Detect which cell encompasses the target text, then output its (x, y) center coordinate. 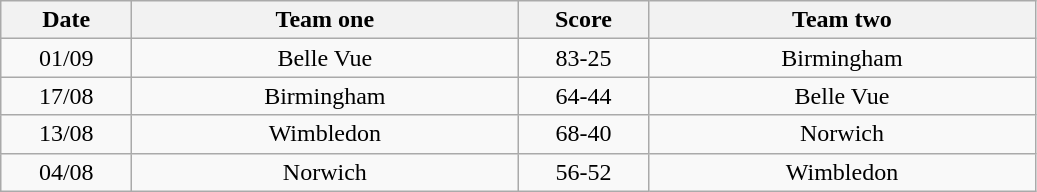
Team two (842, 20)
Team one (325, 20)
56-52 (584, 172)
17/08 (66, 96)
83-25 (584, 58)
01/09 (66, 58)
Date (66, 20)
Score (584, 20)
04/08 (66, 172)
13/08 (66, 134)
68-40 (584, 134)
64-44 (584, 96)
